Extract the [x, y] coordinate from the center of the cell holding the provided text.  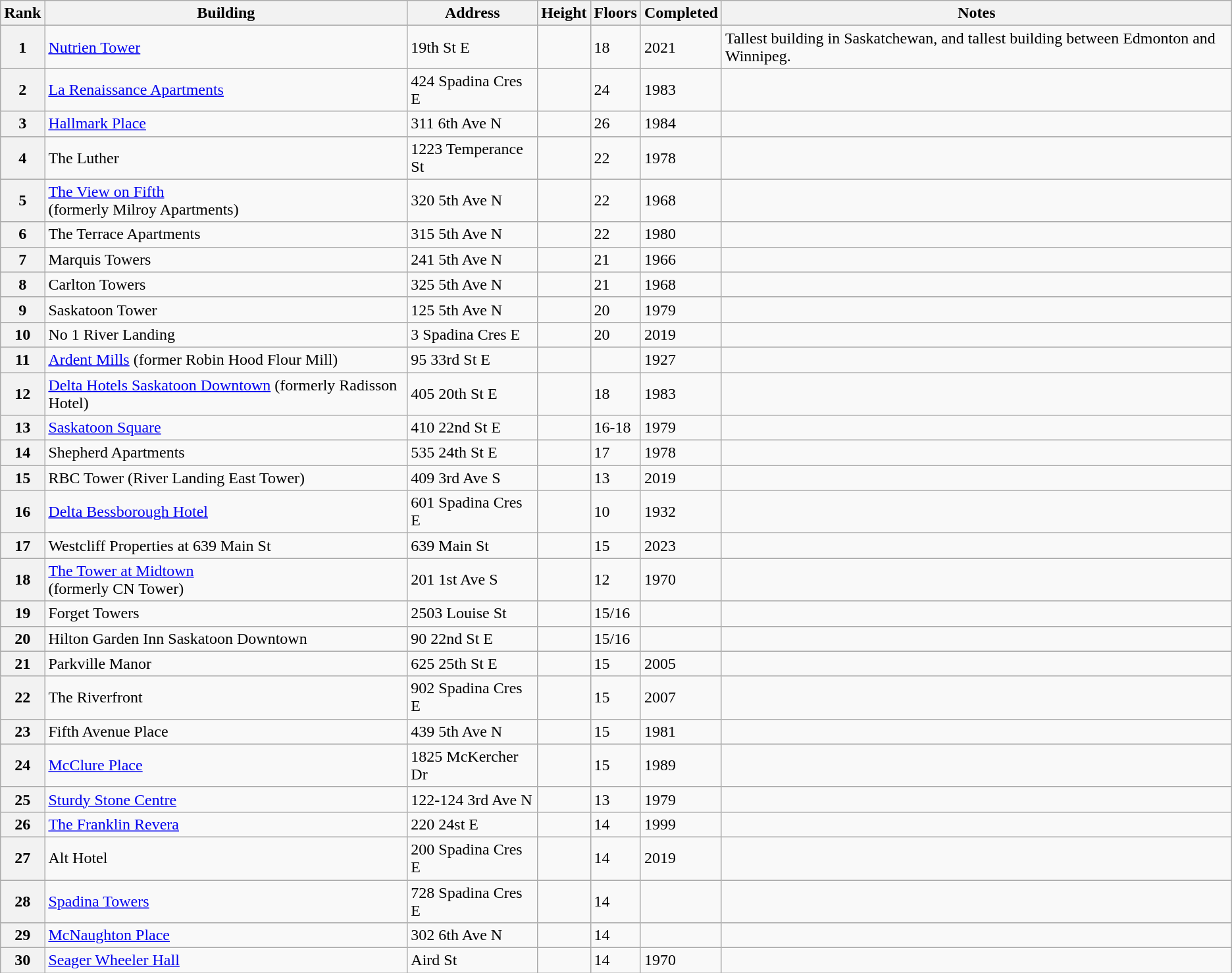
9 [22, 309]
16-18 [615, 428]
95 33rd St E [473, 359]
Spadina Towers [226, 901]
No 1 River Landing [226, 334]
Fifth Avenue Place [226, 731]
11 [22, 359]
535 24th St E [473, 453]
315 5th Ave N [473, 234]
1966 [680, 259]
Building [226, 13]
3 Spadina Cres E [473, 334]
The Luther [226, 158]
325 5th Ave N [473, 284]
Completed [680, 13]
201 1st Ave S [473, 579]
3 [22, 124]
19th St E [473, 47]
Westcliff Properties at 639 Main St [226, 546]
19 [22, 614]
1223 Temperance St [473, 158]
The Riverfront [226, 698]
7 [22, 259]
405 20th St E [473, 394]
902 Spadina Cres E [473, 698]
409 3rd Ave S [473, 478]
Notes [977, 13]
Seager Wheeler Hall [226, 960]
5 [22, 200]
Hallmark Place [226, 124]
410 22nd St E [473, 428]
30 [22, 960]
424 Spadina Cres E [473, 90]
Ardent Mills (former Robin Hood Flour Mill) [226, 359]
1932 [680, 512]
Delta Bessborough Hotel [226, 512]
90 22nd St E [473, 639]
Shepherd Apartments [226, 453]
Nutrien Tower [226, 47]
728 Spadina Cres E [473, 901]
4 [22, 158]
1 [22, 47]
2503 Louise St [473, 614]
McClure Place [226, 765]
La Renaissance Apartments [226, 90]
Height [564, 13]
29 [22, 935]
Aird St [473, 960]
320 5th Ave N [473, 200]
2007 [680, 698]
Sturdy Stone Centre [226, 799]
311 6th Ave N [473, 124]
625 25th St E [473, 664]
1825 McKercher Dr [473, 765]
Alt Hotel [226, 858]
2021 [680, 47]
1984 [680, 124]
639 Main St [473, 546]
1999 [680, 824]
200 Spadina Cres E [473, 858]
The View on Fifth (formerly Milroy Apartments) [226, 200]
The Tower at Midtown (formerly CN Tower) [226, 579]
Saskatoon Tower [226, 309]
125 5th Ave N [473, 309]
Rank [22, 13]
McNaughton Place [226, 935]
Floors [615, 13]
Tallest building in Saskatchewan, and tallest building between Edmonton and Winnipeg. [977, 47]
302 6th Ave N [473, 935]
28 [22, 901]
Delta Hotels Saskatoon Downtown (formerly Radisson Hotel) [226, 394]
2005 [680, 664]
RBC Tower (River Landing East Tower) [226, 478]
Marquis Towers [226, 259]
1927 [680, 359]
439 5th Ave N [473, 731]
220 24st E [473, 824]
6 [22, 234]
27 [22, 858]
The Terrace Apartments [226, 234]
Forget Towers [226, 614]
16 [22, 512]
Carlton Towers [226, 284]
Saskatoon Square [226, 428]
2023 [680, 546]
Parkville Manor [226, 664]
1981 [680, 731]
23 [22, 731]
241 5th Ave N [473, 259]
1989 [680, 765]
2 [22, 90]
Hilton Garden Inn Saskatoon Downtown [226, 639]
122-124 3rd Ave N [473, 799]
The Franklin Revera [226, 824]
601 Spadina Cres E [473, 512]
8 [22, 284]
25 [22, 799]
1980 [680, 234]
Address [473, 13]
